From the cell containing the given text, extract its center point as (x, y) coordinate. 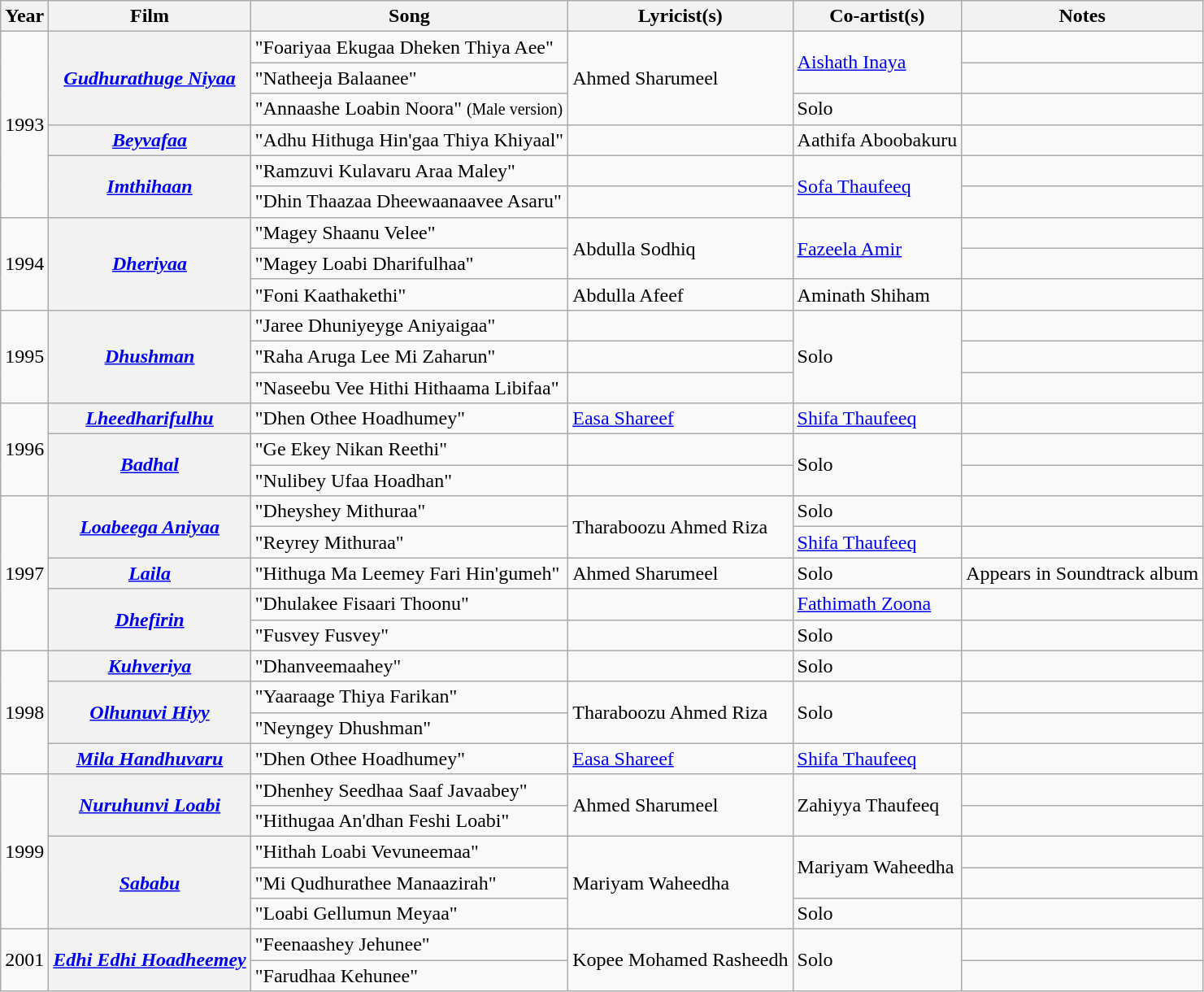
Appears in Soundtrack album (1083, 573)
Lheedharifulhu (150, 419)
"Foni Kaathakethi" (409, 294)
Film (150, 16)
"Hithah Loabi Vevuneemaa" (409, 851)
Co-artist(s) (877, 16)
Year (24, 16)
"Farudhaa Kehunee" (409, 976)
"Reyrey Mithuraa" (409, 542)
Nuruhunvi Loabi (150, 805)
Song (409, 16)
Dheriyaa (150, 263)
1997 (24, 573)
1993 (24, 124)
"Raha Aruga Lee Mi Zaharun" (409, 356)
Loabeega Aniyaa (150, 527)
"Mi Qudhurathee Manaazirah" (409, 882)
"Dhulakee Fisaari Thoonu" (409, 604)
2001 (24, 960)
"Dheyshey Mithuraa" (409, 511)
Olhunuvi Hiyy (150, 712)
"Ramzuvi Kulavaru Araa Maley" (409, 171)
Abdulla Afeef (680, 294)
"Yaaraage Thiya Farikan" (409, 697)
"Foariyaa Ekugaa Dheken Thiya Aee" (409, 47)
Aminath Shiham (877, 294)
Abdulla Sodhiq (680, 248)
1994 (24, 263)
Aishath Inaya (877, 63)
Gudhurathuge Niyaa (150, 78)
"Hithugaa An'dhan Feshi Loabi" (409, 820)
"Naseebu Vee Hithi Hithaama Libifaa" (409, 388)
Mila Handhuvaru (150, 759)
"Jaree Dhuniyeyge Aniyaigaa" (409, 325)
1995 (24, 356)
"Magey Loabi Dharifulhaa" (409, 263)
Beyvafaa (150, 140)
Edhi Edhi Hoadheemey (150, 960)
1999 (24, 851)
"Hithuga Ma Leemey Fari Hin'gumeh" (409, 573)
"Magey Shaanu Velee" (409, 233)
Notes (1083, 16)
Sofa Thaufeeq (877, 186)
1996 (24, 450)
Fazeela Amir (877, 248)
Kopee Mohamed Rasheedh (680, 960)
"Nulibey Ufaa Hoadhan" (409, 481)
"Fusvey Fusvey" (409, 635)
"Dhin Thaazaa Dheewaanaavee Asaru" (409, 202)
Aathifa Aboobakuru (877, 140)
Dhushman (150, 356)
Lyricist(s) (680, 16)
"Neyngey Dhushman" (409, 728)
"Dhenhey Seedhaa Saaf Javaabey" (409, 790)
"Loabi Gellumun Meyaa" (409, 914)
Badhal (150, 465)
"Feenaashey Jehunee" (409, 945)
Laila (150, 573)
Imthihaan (150, 186)
Dhefirin (150, 620)
Sababu (150, 882)
"Dhanveemaahey" (409, 666)
Kuhveriya (150, 666)
"Natheeja Balaanee" (409, 78)
"Ge Ekey Nikan Reethi" (409, 450)
"Annaashe Loabin Noora" (Male version) (409, 109)
1998 (24, 712)
Fathimath Zoona (877, 604)
"Adhu Hithuga Hin'gaa Thiya Khiyaal" (409, 140)
Zahiyya Thaufeeq (877, 805)
